Find where the given text appears and provide that cell's center as [x, y] coordinate. 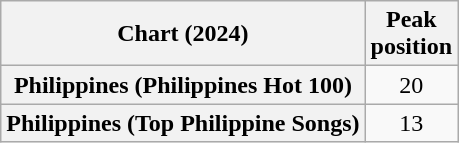
13 [411, 123]
20 [411, 85]
Peakposition [411, 34]
Chart (2024) [183, 34]
Philippines (Top Philippine Songs) [183, 123]
Philippines (Philippines Hot 100) [183, 85]
